Extract the [x, y] coordinate from the center of the cell holding the provided text.  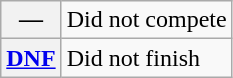
Did not compete [146, 20]
— [31, 20]
DNF [31, 58]
Did not finish [146, 58]
